Identify which cell holds the provided text, then report its [X, Y] central coordinate. 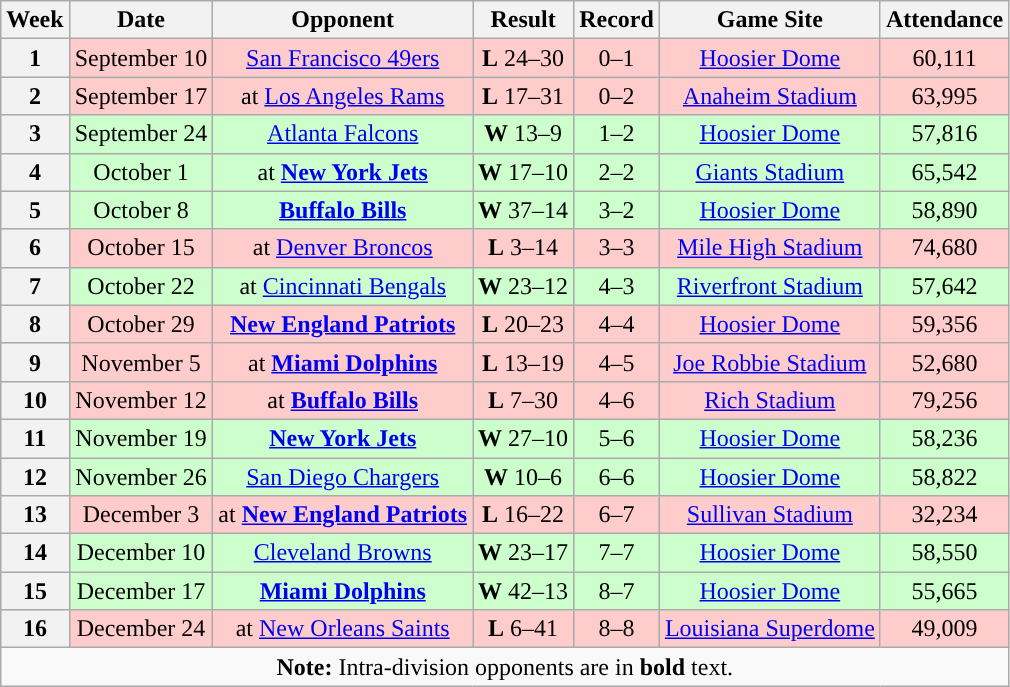
November 19 [141, 438]
6–7 [617, 515]
12 [35, 477]
September 24 [141, 134]
65,542 [944, 172]
74,680 [944, 248]
57,642 [944, 286]
W 37–14 [524, 210]
Miami Dolphins [343, 591]
3–3 [617, 248]
at Denver Broncos [343, 248]
0–1 [617, 58]
L 24–30 [524, 58]
52,680 [944, 362]
Date [141, 20]
1 [35, 58]
San Francisco 49ers [343, 58]
58,550 [944, 553]
4–4 [617, 324]
Anaheim Stadium [770, 96]
W 13–9 [524, 134]
6 [35, 248]
3 [35, 134]
New York Jets [343, 438]
at Buffalo Bills [343, 400]
55,665 [944, 591]
Cleveland Browns [343, 553]
59,356 [944, 324]
Sullivan Stadium [770, 515]
9 [35, 362]
at Miami Dolphins [343, 362]
10 [35, 400]
Opponent [343, 20]
L 7–30 [524, 400]
Record [617, 20]
13 [35, 515]
L 16–22 [524, 515]
4–6 [617, 400]
5–6 [617, 438]
8–7 [617, 591]
October 1 [141, 172]
49,009 [944, 629]
4–5 [617, 362]
11 [35, 438]
November 12 [141, 400]
W 10–6 [524, 477]
Week [35, 20]
79,256 [944, 400]
2–2 [617, 172]
16 [35, 629]
L 17–31 [524, 96]
Giants Stadium [770, 172]
32,234 [944, 515]
W 23–12 [524, 286]
58,890 [944, 210]
October 8 [141, 210]
7 [35, 286]
November 26 [141, 477]
5 [35, 210]
L 13–19 [524, 362]
at New York Jets [343, 172]
December 24 [141, 629]
W 23–17 [524, 553]
W 42–13 [524, 591]
L 3–14 [524, 248]
Note: Intra-division opponents are in bold text. [505, 667]
4–3 [617, 286]
L 6–41 [524, 629]
October 15 [141, 248]
September 10 [141, 58]
at Los Angeles Rams [343, 96]
Mile High Stadium [770, 248]
0–2 [617, 96]
14 [35, 553]
Riverfront Stadium [770, 286]
at New England Patriots [343, 515]
October 22 [141, 286]
8–8 [617, 629]
October 29 [141, 324]
Joe Robbie Stadium [770, 362]
6–6 [617, 477]
8 [35, 324]
L 20–23 [524, 324]
1–2 [617, 134]
63,995 [944, 96]
Rich Stadium [770, 400]
Buffalo Bills [343, 210]
San Diego Chargers [343, 477]
58,822 [944, 477]
December 17 [141, 591]
3–2 [617, 210]
4 [35, 172]
2 [35, 96]
September 17 [141, 96]
December 3 [141, 515]
December 10 [141, 553]
Louisiana Superdome [770, 629]
W 27–10 [524, 438]
Atlanta Falcons [343, 134]
Result [524, 20]
15 [35, 591]
at New Orleans Saints [343, 629]
Attendance [944, 20]
57,816 [944, 134]
Game Site [770, 20]
W 17–10 [524, 172]
60,111 [944, 58]
New England Patriots [343, 324]
58,236 [944, 438]
November 5 [141, 362]
at Cincinnati Bengals [343, 286]
7–7 [617, 553]
